For the text-containing cell, return its midpoint in [x, y] coordinate format. 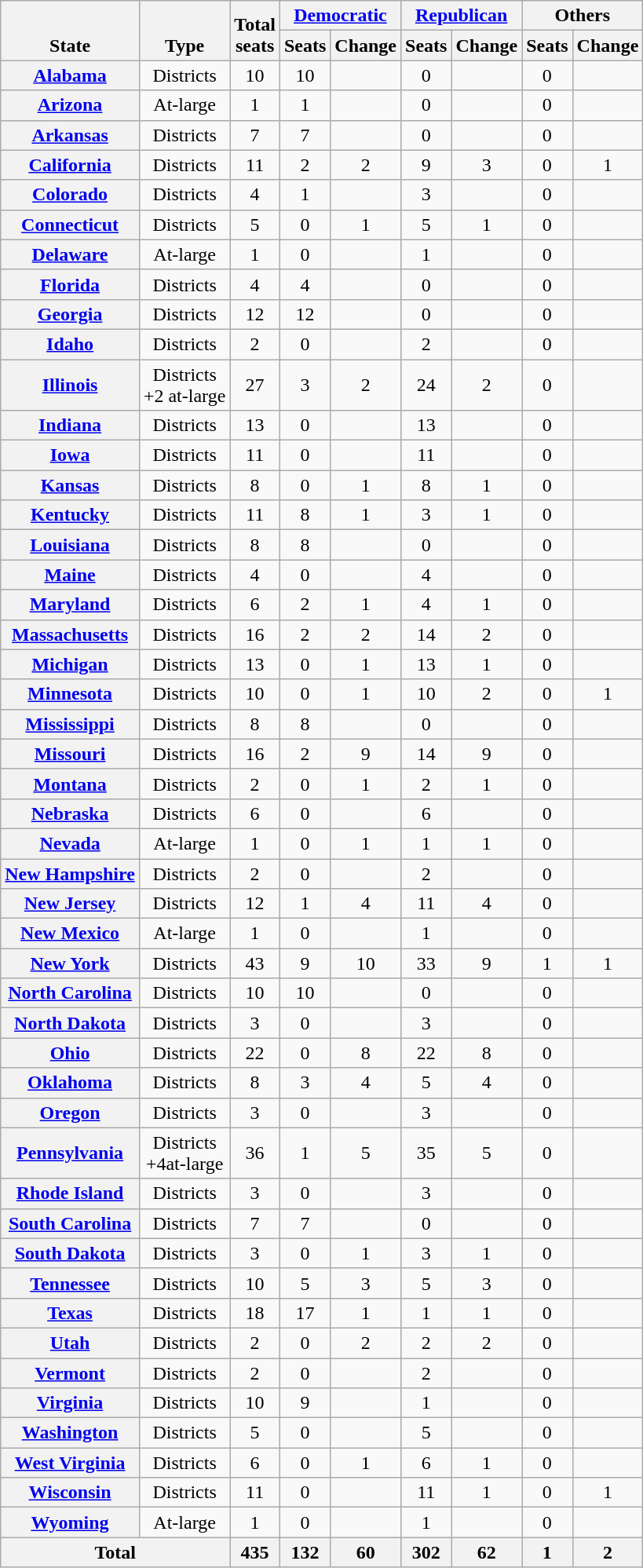
Minnesota [71, 694]
Delaware [71, 254]
New Hampshire [71, 874]
27 [255, 385]
18 [255, 1313]
Colorado [71, 195]
36 [255, 1153]
State [71, 31]
Vermont [71, 1373]
Louisiana [71, 545]
Kentucky [71, 515]
60 [366, 1552]
24 [426, 385]
Totalseats [255, 31]
New Jersey [71, 904]
Michigan [71, 664]
17 [305, 1313]
Washington [71, 1433]
Districts+4at-large [184, 1153]
Mississippi [71, 724]
Maine [71, 575]
Republican [462, 16]
35 [426, 1153]
Total [115, 1552]
Tennessee [71, 1283]
Indiana [71, 426]
North Carolina [71, 993]
California [71, 165]
Florida [71, 284]
Others [583, 16]
Oregon [71, 1113]
62 [487, 1552]
New York [71, 963]
Type [184, 31]
North Dakota [71, 1023]
Iowa [71, 455]
New Mexico [71, 934]
Rhode Island [71, 1193]
132 [305, 1552]
Connecticut [71, 225]
Districts+2 at-large [184, 385]
Illinois [71, 385]
Texas [71, 1313]
Kansas [71, 485]
435 [255, 1552]
Ohio [71, 1053]
Massachusetts [71, 634]
33 [426, 963]
Montana [71, 784]
Utah [71, 1343]
Georgia [71, 314]
Nevada [71, 843]
Democratic [340, 16]
Wyoming [71, 1522]
Arizona [71, 105]
South Carolina [71, 1223]
Arkansas [71, 135]
Idaho [71, 344]
302 [426, 1552]
Wisconsin [71, 1493]
Missouri [71, 754]
Oklahoma [71, 1083]
Nebraska [71, 813]
Pennsylvania [71, 1153]
West Virginia [71, 1463]
South Dakota [71, 1253]
Alabama [71, 75]
43 [255, 963]
Virginia [71, 1403]
Maryland [71, 605]
